Identify which cell holds the provided text, then report its [X, Y] central coordinate. 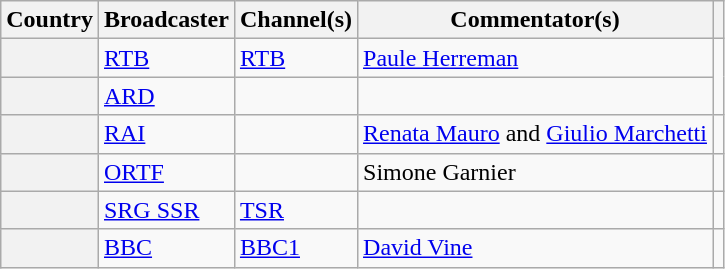
BBC [166, 248]
Paule Herreman [536, 58]
Country [50, 20]
Simone Garnier [536, 172]
RAI [166, 134]
David Vine [536, 248]
BBC1 [296, 248]
Broadcaster [166, 20]
ORTF [166, 172]
Channel(s) [296, 20]
ARD [166, 96]
SRG SSR [166, 210]
TSR [296, 210]
Renata Mauro and Giulio Marchetti [536, 134]
Commentator(s) [536, 20]
